Locate the cell with the specified text and output its (X, Y) center coordinate. 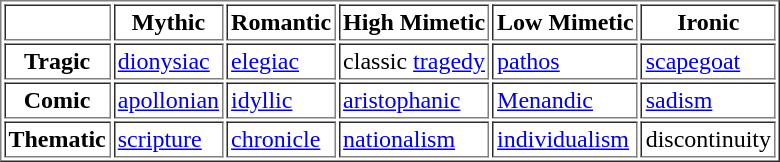
pathos (566, 62)
Menandic (566, 100)
Tragic (57, 62)
elegiac (282, 62)
Low Mimetic (566, 22)
dionysiac (168, 62)
sadism (708, 100)
Romantic (282, 22)
apollonian (168, 100)
aristophanic (414, 100)
Thematic (57, 140)
Comic (57, 100)
idyllic (282, 100)
Mythic (168, 22)
classic tragedy (414, 62)
Ironic (708, 22)
scapegoat (708, 62)
nationalism (414, 140)
individualism (566, 140)
discontinuity (708, 140)
High Mimetic (414, 22)
chronicle (282, 140)
scripture (168, 140)
